Identify which cell holds the provided text, then report its [X, Y] central coordinate. 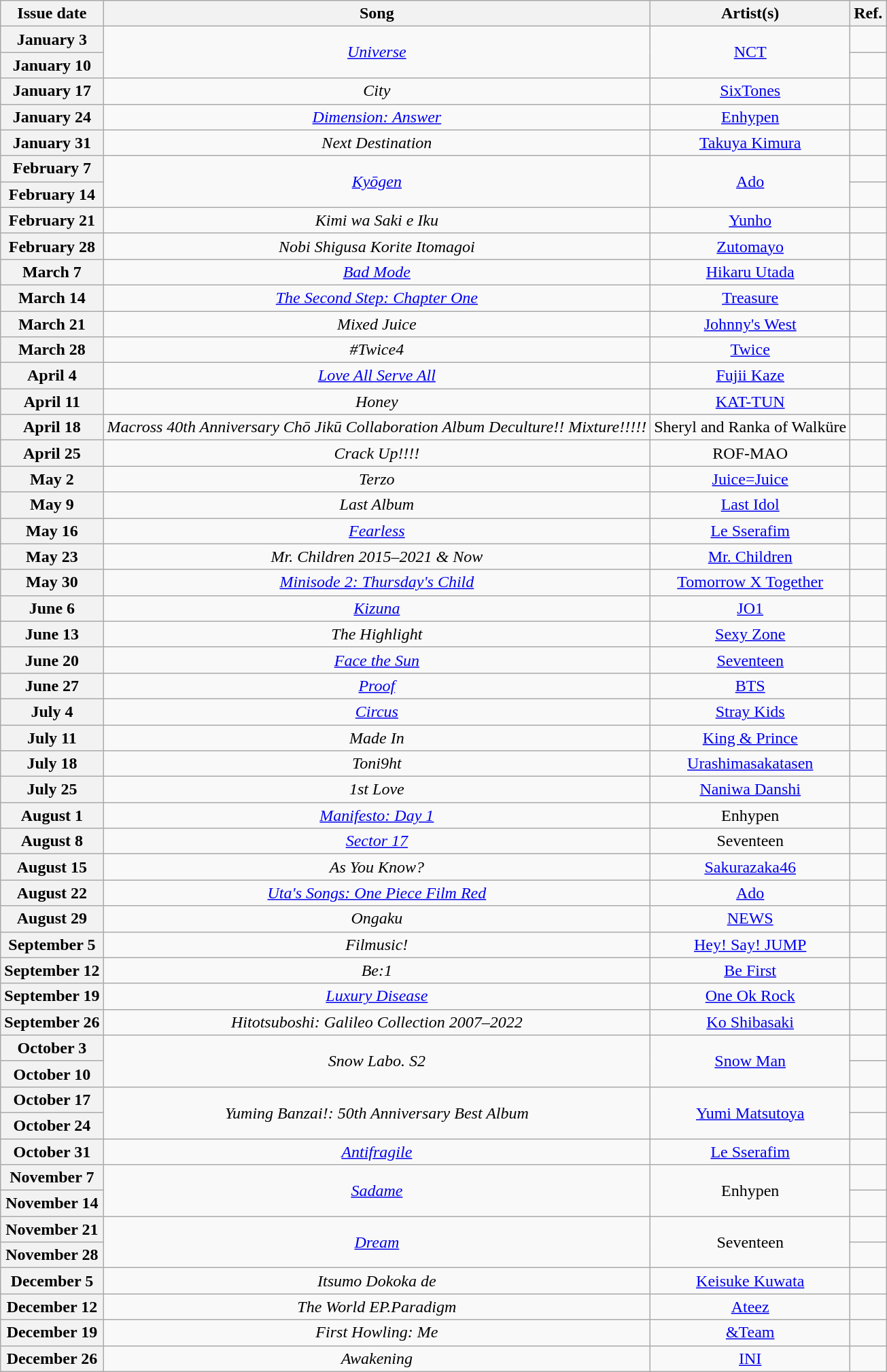
JO1 [750, 608]
Yunho [750, 220]
April 4 [52, 376]
Terzo [377, 479]
December 26 [52, 1358]
Kizuna [377, 608]
January 10 [52, 65]
INI [750, 1358]
King & Prince [750, 737]
Kimi wa Saki e Iku [377, 220]
SixTones [750, 91]
September 5 [52, 945]
March 28 [52, 350]
One Ok Rock [750, 996]
ROF-MAO [750, 453]
Manifesto: Day 1 [377, 815]
Dream [377, 1242]
March 7 [52, 272]
Ateez [750, 1307]
January 17 [52, 91]
Sadame [377, 1191]
Juice=Juice [750, 479]
Circus [377, 711]
Next Destination [377, 143]
October 24 [52, 1125]
Be:1 [377, 970]
Filmusic! [377, 945]
December 12 [52, 1307]
The Highlight [377, 634]
November 28 [52, 1255]
August 8 [52, 841]
Song [377, 14]
Yumi Matsutoya [750, 1112]
October 10 [52, 1074]
Yuming Banzai!: 50th Anniversary Best Album [377, 1112]
Uta's Songs: One Piece Film Red [377, 893]
July 18 [52, 764]
Artist(s) [750, 14]
Face the Sun [377, 660]
Johnny's West [750, 324]
Mr. Children [750, 557]
Be First [750, 970]
January 24 [52, 117]
Urashimasakatasen [750, 764]
September 12 [52, 970]
Made In [377, 737]
May 2 [52, 479]
February 7 [52, 169]
City [377, 91]
Proof [377, 686]
December 19 [52, 1333]
June 6 [52, 608]
August 22 [52, 893]
February 14 [52, 194]
November 7 [52, 1178]
July 11 [52, 737]
September 19 [52, 996]
NEWS [750, 919]
Sector 17 [377, 841]
Ref. [869, 14]
August 15 [52, 867]
Fujii Kaze [750, 376]
Universe [377, 52]
September 26 [52, 1022]
Snow Man [750, 1061]
Ko Shibasaki [750, 1022]
Ongaku [377, 919]
Itsumo Dokoka de [377, 1281]
Sheryl and Ranka of Walküre [750, 427]
Awakening [377, 1358]
October 31 [52, 1152]
May 23 [52, 557]
August 1 [52, 815]
&Team [750, 1333]
Dimension: Answer [377, 117]
May 30 [52, 582]
Keisuke Kuwata [750, 1281]
The Second Step: Chapter One [377, 298]
First Howling: Me [377, 1333]
April 25 [52, 453]
Hey! Say! JUMP [750, 945]
Snow Labo. S2 [377, 1061]
Nobi Shigusa Korite Itomagoi [377, 246]
February 21 [52, 220]
Antifragile [377, 1152]
June 13 [52, 634]
January 3 [52, 39]
Takuya Kimura [750, 143]
#Twice4 [377, 350]
Mr. Children 2015–2021 & Now [377, 557]
October 17 [52, 1100]
April 11 [52, 402]
Stray Kids [750, 711]
Last Album [377, 505]
Crack Up!!!! [377, 453]
Tomorrow X Together [750, 582]
June 20 [52, 660]
Macross 40th Anniversary Chō Jikū Collaboration Album Deculture!! Mixture!!!!! [377, 427]
Twice [750, 350]
March 14 [52, 298]
December 5 [52, 1281]
April 18 [52, 427]
KAT-TUN [750, 402]
Honey [377, 402]
Zutomayo [750, 246]
Hitotsuboshi: Galileo Collection 2007–2022 [377, 1022]
June 27 [52, 686]
January 31 [52, 143]
Kyōgen [377, 181]
As You Know? [377, 867]
BTS [750, 686]
November 21 [52, 1229]
The World EP.Paradigm [377, 1307]
Mixed Juice [377, 324]
October 3 [52, 1048]
Toni9ht [377, 764]
NCT [750, 52]
1st Love [377, 790]
Sexy Zone [750, 634]
July 4 [52, 711]
August 29 [52, 919]
February 28 [52, 246]
March 21 [52, 324]
Hikaru Utada [750, 272]
May 16 [52, 531]
Last Idol [750, 505]
Sakurazaka46 [750, 867]
Treasure [750, 298]
Issue date [52, 14]
Naniwa Danshi [750, 790]
July 25 [52, 790]
Love All Serve All [377, 376]
Luxury Disease [377, 996]
November 14 [52, 1203]
Fearless [377, 531]
Bad Mode [377, 272]
May 9 [52, 505]
Minisode 2: Thursday's Child [377, 582]
